Extract the (X, Y) coordinate from the center of the cell holding the provided text.  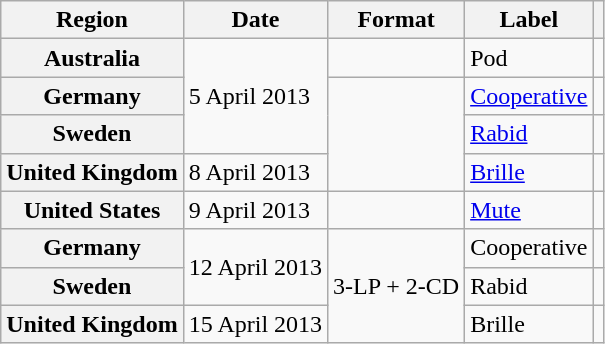
8 April 2013 (255, 172)
Mute (529, 210)
Region (92, 20)
Date (255, 20)
Australia (92, 58)
Label (529, 20)
3-LP + 2-CD (396, 286)
12 April 2013 (255, 267)
9 April 2013 (255, 210)
Format (396, 20)
5 April 2013 (255, 96)
United States (92, 210)
15 April 2013 (255, 324)
Pod (529, 58)
